For the text-containing cell, return its midpoint in [x, y] coordinate format. 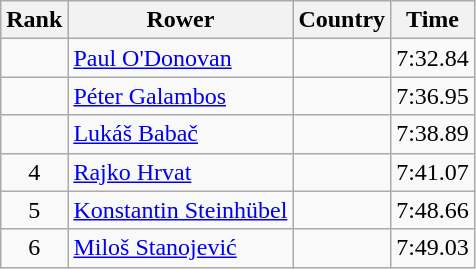
Lukáš Babač [180, 134]
Miloš Stanojević [180, 248]
Rower [180, 20]
Rajko Hrvat [180, 172]
7:48.66 [433, 210]
5 [34, 210]
Konstantin Steinhübel [180, 210]
Rank [34, 20]
7:32.84 [433, 58]
4 [34, 172]
Time [433, 20]
Paul O'Donovan [180, 58]
6 [34, 248]
7:38.89 [433, 134]
7:36.95 [433, 96]
7:49.03 [433, 248]
7:41.07 [433, 172]
Country [342, 20]
Péter Galambos [180, 96]
